Scan for the cell matching the given text and deliver its (X, Y) coordinate at center. 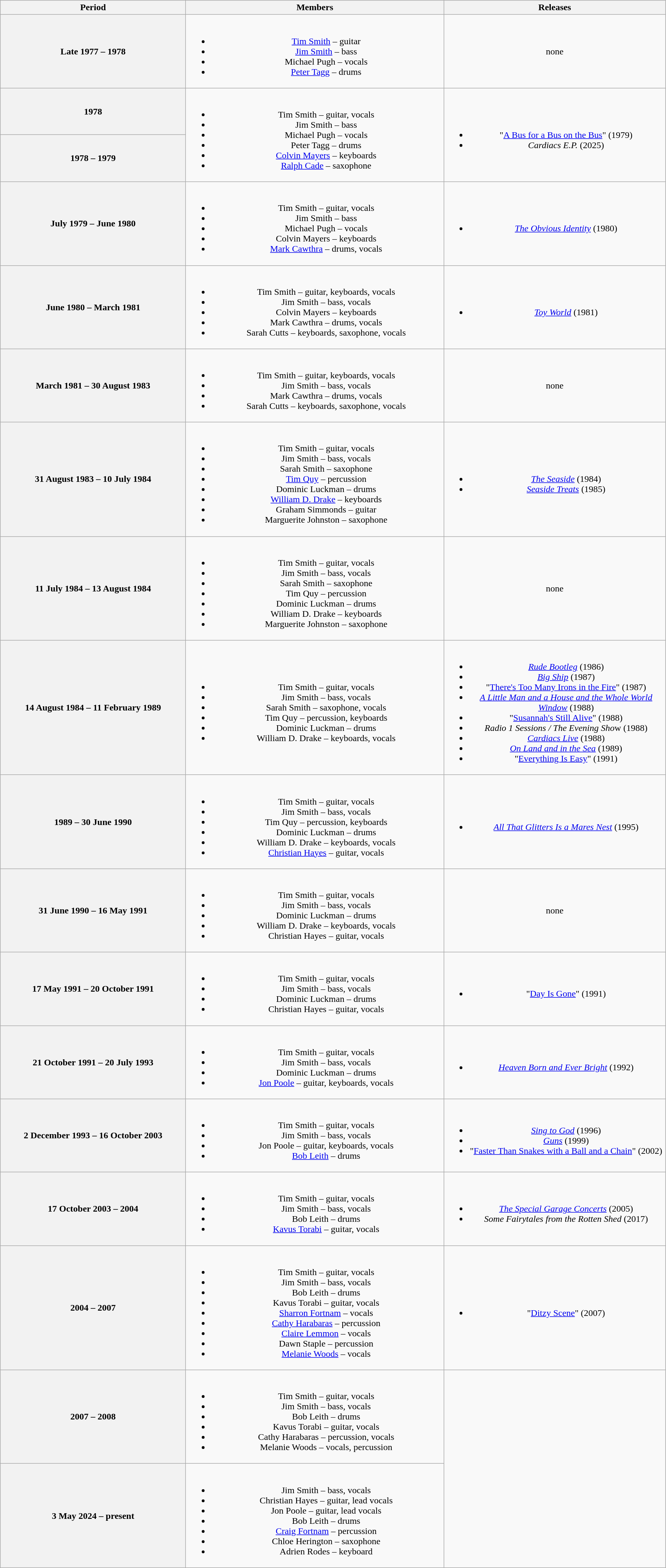
Tim Smith – guitar, vocalsJim Smith – bass, vocalsDominic Luckman – drumsJon Poole – guitar, keyboards, vocals (315, 1062)
"A Bus for a Bus on the Bus" (1979)Cardiacs E.P. (2025) (555, 135)
2 December 1993 – 16 October 2003 (93, 1136)
Tim Smith – guitar, vocalsJim Smith – bassMichael Pugh – vocalsColvin Mayers – keyboardsMark Cawthra – drums, vocals (315, 224)
2007 – 2008 (93, 1417)
Period (93, 8)
2004 – 2007 (93, 1308)
Tim Smith – guitar, vocalsJim Smith – bass, vocalsBob Leith – drumsKavus Torabi – guitar, vocals (315, 1209)
1978 – 1979 (93, 158)
March 1981 – 30 August 1983 (93, 385)
1978 (93, 111)
"Ditzy Scene" (2007) (555, 1308)
21 October 1991 – 20 July 1993 (93, 1062)
The Obvious Identity (1980) (555, 224)
Tim Smith – guitar, keyboards, vocalsJim Smith – bass, vocalsMark Cawthra – drums, vocalsSarah Cutts – keyboards, saxophone, vocals (315, 385)
Sing to God (1996)Guns (1999)"Faster Than Snakes with a Ball and a Chain" (2002) (555, 1136)
14 August 1984 – 11 February 1989 (93, 707)
All That Glitters Is a Mares Nest (1995) (555, 822)
Late 1977 – 1978 (93, 51)
Releases (555, 8)
"Day Is Gone" (1991) (555, 989)
Tim Smith – guitar, vocalsJim Smith – bass, vocalsDominic Luckman – drumsWilliam D. Drake – keyboards, vocalsChristian Hayes – guitar, vocals (315, 910)
Tim Smith – guitar, vocalsJim Smith – bassMichael Pugh – vocalsPeter Tagg – drumsColvin Mayers – keyboardsRalph Cade – saxophone (315, 135)
The Seaside (1984)Seaside Treats (1985) (555, 479)
Tim Smith – guitarJim Smith – bassMichael Pugh – vocalsPeter Tagg – drums (315, 51)
Tim Smith – guitar, vocalsJim Smith – bass, vocalsJon Poole – guitar, keyboards, vocalsBob Leith – drums (315, 1136)
Members (315, 8)
Tim Smith – guitar, vocalsJim Smith – bass, vocalsDominic Luckman – drumsChristian Hayes – guitar, vocals (315, 989)
11 July 1984 – 13 August 1984 (93, 588)
17 October 2003 – 2004 (93, 1209)
1989 – 30 June 1990 (93, 822)
17 May 1991 – 20 October 1991 (93, 989)
31 August 1983 – 10 July 1984 (93, 479)
June 1980 – March 1981 (93, 307)
Heaven Born and Ever Bright (1992) (555, 1062)
July 1979 – June 1980 (93, 224)
31 June 1990 – 16 May 1991 (93, 910)
Toy World (1981) (555, 307)
3 May 2024 – present (93, 1515)
The Special Garage Concerts (2005)Some Fairytales from the Rotten Shed (2017) (555, 1209)
